Locate the cell with the specified text and output its (X, Y) center coordinate. 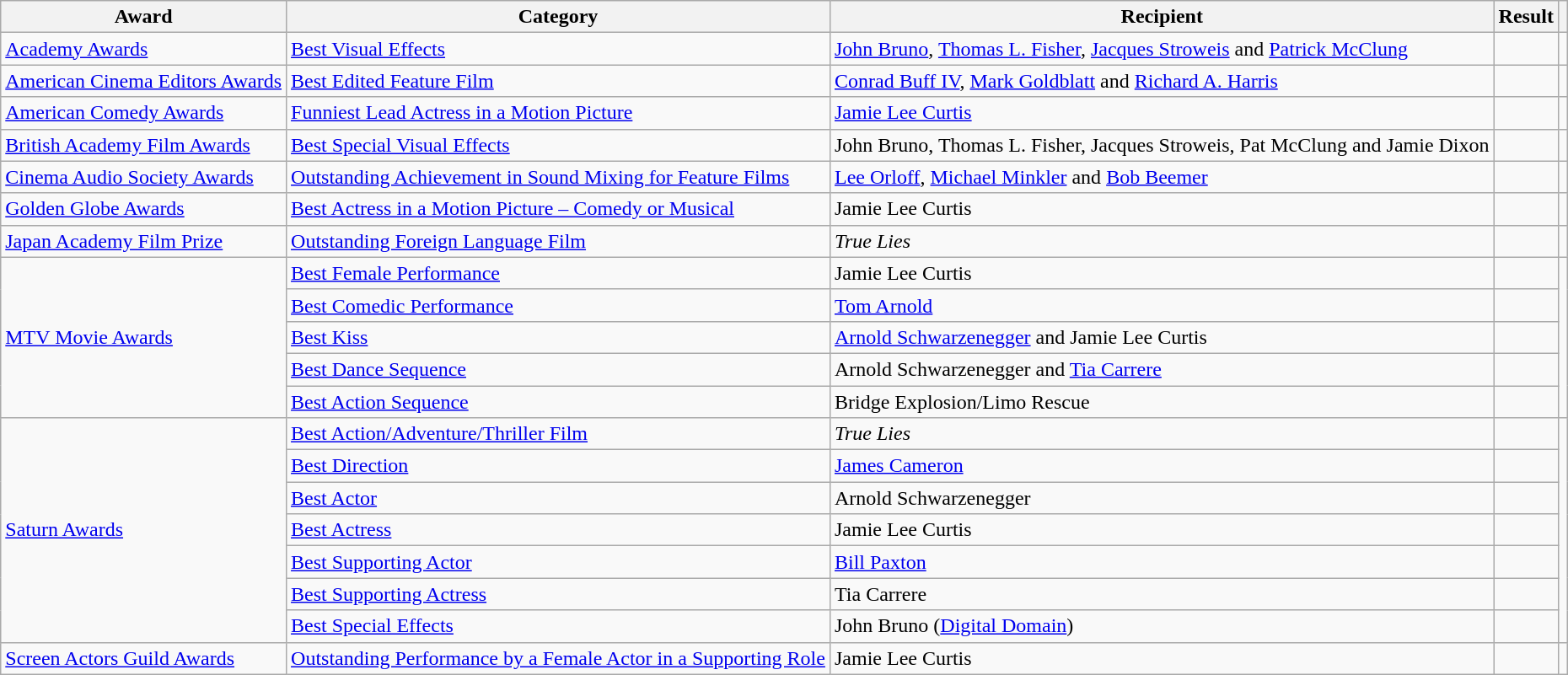
Arnold Schwarzenegger and Tia Carrere (1162, 369)
Arnold Schwarzenegger (1162, 498)
Academy Awards (143, 49)
Category (558, 17)
Award (143, 17)
American Cinema Editors Awards (143, 81)
Golden Globe Awards (143, 209)
Best Supporting Actress (558, 594)
John Bruno (Digital Domain) (1162, 626)
James Cameron (1162, 466)
Best Actress (558, 530)
John Bruno, Thomas L. Fisher, Jacques Stroweis, Pat McClung and Jamie Dixon (1162, 145)
Conrad Buff IV, Mark Goldblatt and Richard A. Harris (1162, 81)
Best Dance Sequence (558, 369)
Bill Paxton (1162, 562)
Best Edited Feature Film (558, 81)
Best Kiss (558, 337)
Best Special Visual Effects (558, 145)
Screen Actors Guild Awards (143, 658)
Best Visual Effects (558, 49)
Arnold Schwarzenegger and Jamie Lee Curtis (1162, 337)
Best Direction (558, 466)
Outstanding Performance by a Female Actor in a Supporting Role (558, 658)
Best Comedic Performance (558, 305)
Japan Academy Film Prize (143, 241)
Best Female Performance (558, 273)
Funniest Lead Actress in a Motion Picture (558, 113)
MTV Movie Awards (143, 337)
Cinema Audio Society Awards (143, 177)
Outstanding Achievement in Sound Mixing for Feature Films (558, 177)
Best Special Effects (558, 626)
Tia Carrere (1162, 594)
Outstanding Foreign Language Film (558, 241)
Best Supporting Actor (558, 562)
Lee Orloff, Michael Minkler and Bob Beemer (1162, 177)
Bridge Explosion/Limo Rescue (1162, 402)
Result (1526, 17)
Recipient (1162, 17)
Best Action Sequence (558, 402)
British Academy Film Awards (143, 145)
American Comedy Awards (143, 113)
John Bruno, Thomas L. Fisher, Jacques Stroweis and Patrick McClung (1162, 49)
Saturn Awards (143, 530)
Tom Arnold (1162, 305)
Best Actor (558, 498)
Best Actress in a Motion Picture – Comedy or Musical (558, 209)
Best Action/Adventure/Thriller Film (558, 434)
